Identify which cell holds the provided text, then report its [X, Y] central coordinate. 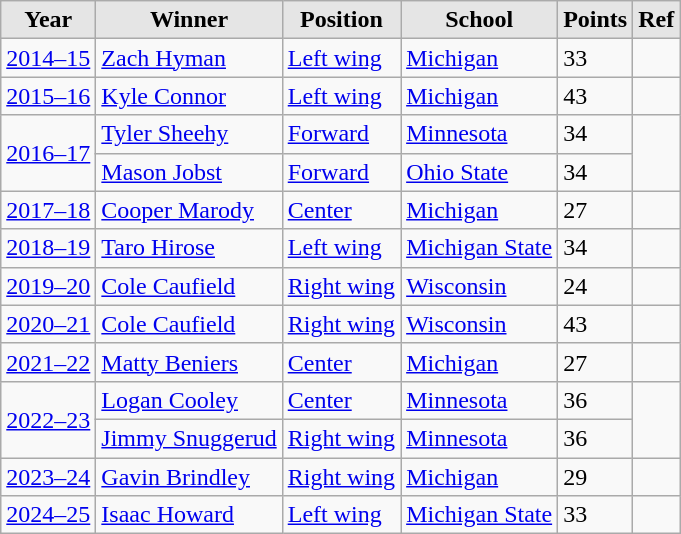
2021–22 [48, 362]
2022–23 [48, 419]
Logan Cooley [189, 400]
2017–18 [48, 210]
Jimmy Snuggerud [189, 438]
2018–19 [48, 248]
2015–16 [48, 96]
Isaac Howard [189, 515]
2023–24 [48, 477]
Ohio State [480, 172]
Zach Hyman [189, 58]
2016–17 [48, 153]
2020–21 [48, 324]
Points [596, 20]
Kyle Connor [189, 96]
Cooper Marody [189, 210]
Winner [189, 20]
Year [48, 20]
Tyler Sheehy [189, 134]
Matty Beniers [189, 362]
Mason Jobst [189, 172]
Position [341, 20]
Gavin Brindley [189, 477]
Taro Hirose [189, 248]
2024–25 [48, 515]
2019–20 [48, 286]
29 [596, 477]
Ref [656, 20]
School [480, 20]
24 [596, 286]
2014–15 [48, 58]
